Scan for the cell matching the given text and deliver its [x, y] coordinate at center. 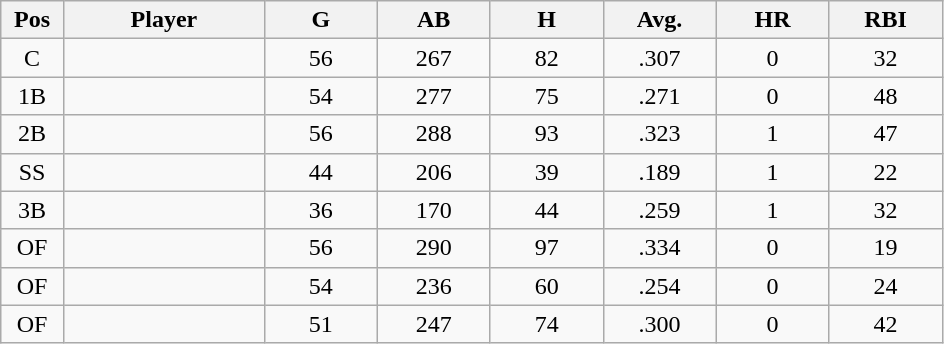
Avg. [660, 20]
G [320, 20]
.307 [660, 58]
47 [886, 134]
AB [434, 20]
.259 [660, 210]
.323 [660, 134]
93 [546, 134]
H [546, 20]
22 [886, 172]
277 [434, 96]
236 [434, 286]
.300 [660, 324]
82 [546, 58]
3B [32, 210]
48 [886, 96]
C [32, 58]
Player [164, 20]
1B [32, 96]
19 [886, 248]
206 [434, 172]
290 [434, 248]
.271 [660, 96]
170 [434, 210]
247 [434, 324]
Pos [32, 20]
SS [32, 172]
39 [546, 172]
2B [32, 134]
36 [320, 210]
RBI [886, 20]
42 [886, 324]
74 [546, 324]
.189 [660, 172]
51 [320, 324]
24 [886, 286]
60 [546, 286]
267 [434, 58]
HR [772, 20]
.334 [660, 248]
288 [434, 134]
.254 [660, 286]
97 [546, 248]
75 [546, 96]
